Detect which cell encompasses the target text, then output its [x, y] center coordinate. 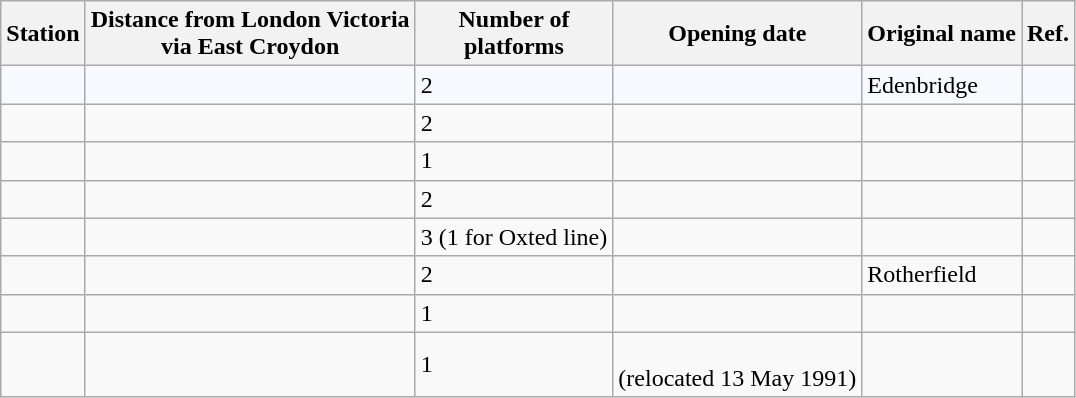
Distance from London Victoria via East Croydon [250, 34]
Number of platforms [514, 34]
Ref. [1048, 34]
Rotherfield [942, 275]
Edenbridge [942, 85]
3 (1 for Oxted line) [514, 237]
(relocated 13 May 1991) [738, 364]
Station [43, 34]
Opening date [738, 34]
Original name [942, 34]
